Identify which cell holds the provided text, then report its (X, Y) central coordinate. 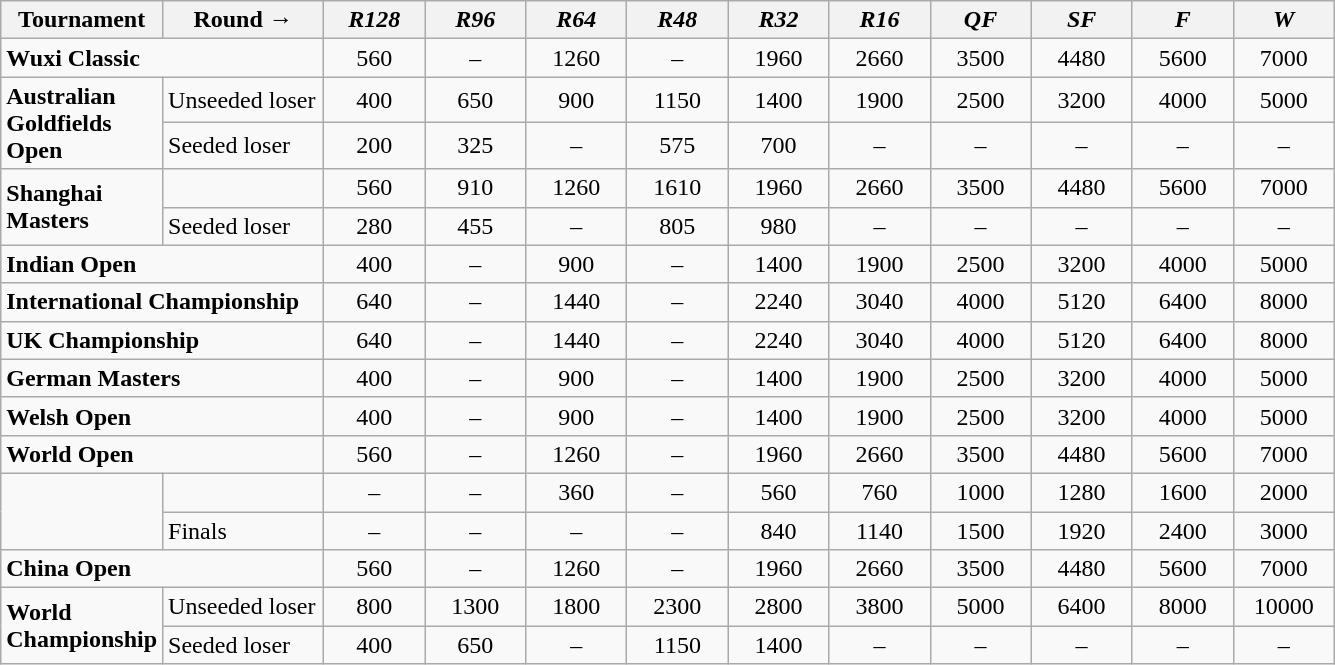
1600 (1182, 492)
2300 (678, 607)
3800 (880, 607)
International Championship (162, 302)
R64 (576, 20)
Tournament (82, 20)
280 (374, 226)
QF (980, 20)
2000 (1284, 492)
Round → (244, 20)
575 (678, 146)
1300 (476, 607)
R16 (880, 20)
1140 (880, 531)
1000 (980, 492)
World Championship (82, 626)
Finals (244, 531)
360 (576, 492)
200 (374, 146)
805 (678, 226)
1920 (1082, 531)
10000 (1284, 607)
SF (1082, 20)
840 (778, 531)
W (1284, 20)
760 (880, 492)
455 (476, 226)
UK Championship (162, 340)
R96 (476, 20)
980 (778, 226)
2400 (1182, 531)
F (1182, 20)
910 (476, 188)
1280 (1082, 492)
R32 (778, 20)
R128 (374, 20)
Indian Open (162, 264)
325 (476, 146)
China Open (162, 569)
2800 (778, 607)
800 (374, 607)
1610 (678, 188)
700 (778, 146)
Australian Goldfields Open (82, 123)
German Masters (162, 378)
Wuxi Classic (162, 58)
World Open (162, 454)
Shanghai Masters (82, 207)
1500 (980, 531)
3000 (1284, 531)
Welsh Open (162, 416)
R48 (678, 20)
1800 (576, 607)
